Scan for the cell matching the given text and deliver its (x, y) coordinate at center. 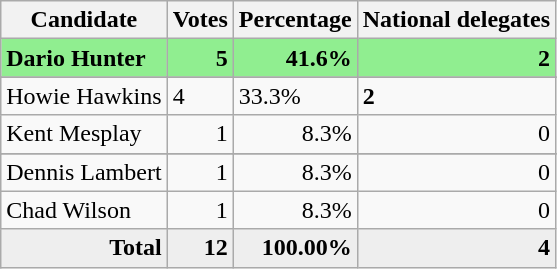
33.3% (295, 96)
National delegates (456, 20)
Dennis Lambert (84, 172)
Total (84, 248)
Chad Wilson (84, 210)
Candidate (84, 20)
Votes (200, 20)
Dario Hunter (84, 58)
Kent Mesplay (84, 134)
Howie Hawkins (84, 96)
12 (200, 248)
5 (200, 58)
41.6% (295, 58)
100.00% (295, 248)
Percentage (295, 20)
